Scan for the cell matching the given text and deliver its [X, Y] coordinate at center. 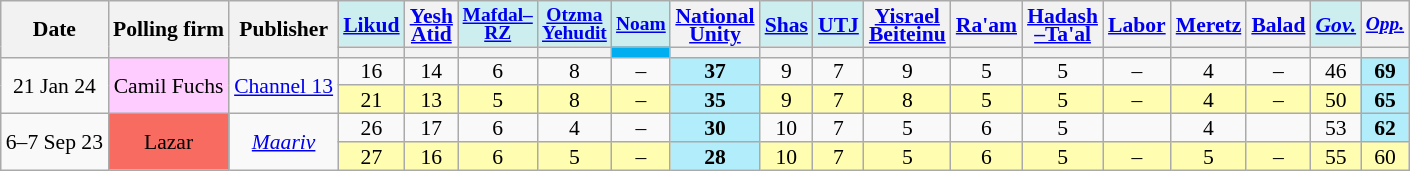
37 [714, 71]
50 [1336, 100]
Mafdal–RZ [498, 24]
Polling firm [168, 29]
17 [432, 128]
30 [714, 128]
OtzmaYehudit [574, 24]
Gov. [1336, 24]
62 [1385, 128]
14 [432, 71]
Labor [1137, 24]
69 [1385, 71]
6–7 Sep 23 [54, 142]
Channel 13 [284, 85]
26 [372, 128]
Date [54, 29]
Hadash–Ta'al [1062, 24]
65 [1385, 100]
NationalUnity [714, 24]
28 [714, 156]
55 [1336, 156]
Meretz [1209, 24]
35 [714, 100]
Opp. [1385, 24]
21 Jan 24 [54, 85]
Shas [786, 24]
UTJ [838, 24]
YisraelBeiteinu [908, 24]
Balad [1278, 24]
Maariv [284, 142]
Publisher [284, 29]
53 [1336, 128]
13 [432, 100]
Ra'am [986, 24]
Lazar [168, 142]
Camil Fuchs [168, 85]
27 [372, 156]
46 [1336, 71]
Likud [372, 24]
YeshAtid [432, 24]
Noam [640, 24]
21 [372, 100]
60 [1385, 156]
